Detect which cell encompasses the target text, then output its [X, Y] center coordinate. 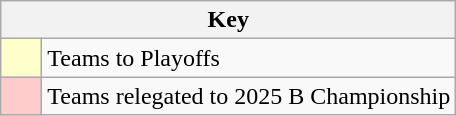
Teams relegated to 2025 B Championship [249, 96]
Teams to Playoffs [249, 58]
Key [228, 20]
